Identify which cell holds the provided text, then report its (x, y) central coordinate. 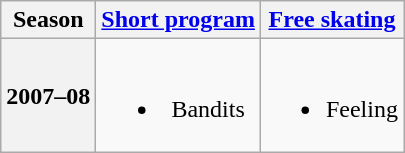
Bandits (178, 96)
Season (48, 20)
Feeling (332, 96)
2007–08 (48, 96)
Free skating (332, 20)
Short program (178, 20)
